Return (X, Y) of the center of cell containing provided text 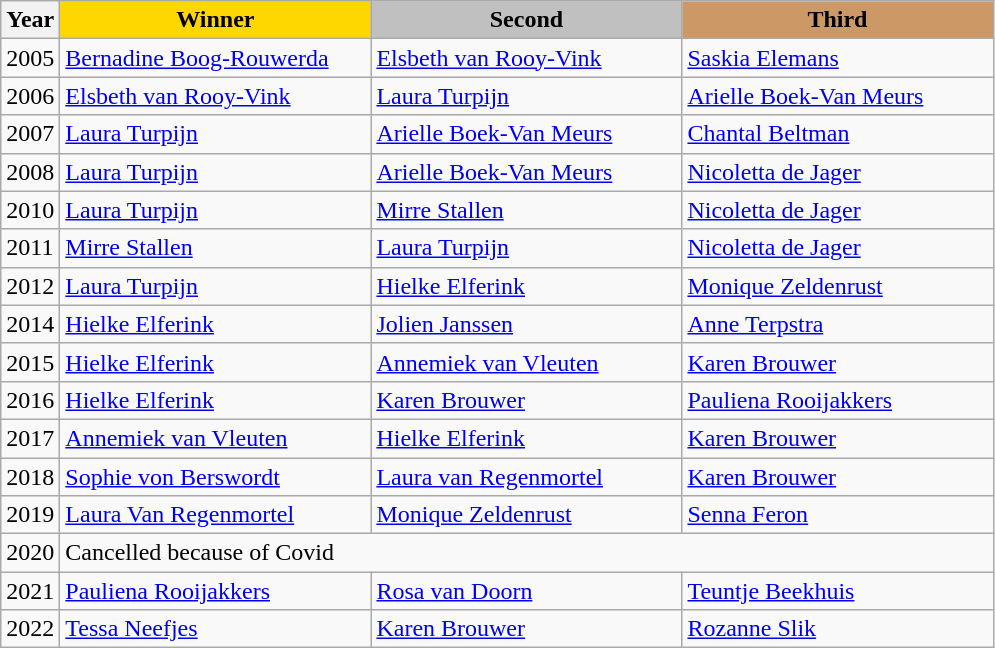
Teuntje Beekhuis (838, 591)
Winner (216, 20)
2015 (30, 362)
2005 (30, 58)
Jolien Janssen (526, 324)
2021 (30, 591)
Senna Feron (838, 515)
2008 (30, 172)
2016 (30, 400)
2018 (30, 477)
Rozanne Slik (838, 629)
Bernadine Boog-Rouwerda (216, 58)
Tessa Neefjes (216, 629)
2012 (30, 286)
Anne Terpstra (838, 324)
Rosa van Doorn (526, 591)
Laura van Regenmortel (526, 477)
Sophie von Berswordt (216, 477)
Saskia Elemans (838, 58)
Second (526, 20)
2007 (30, 134)
Year (30, 20)
2019 (30, 515)
Laura Van Regenmortel (216, 515)
2017 (30, 438)
Cancelled because of Covid (526, 553)
2020 (30, 553)
Chantal Beltman (838, 134)
2006 (30, 96)
2010 (30, 210)
2011 (30, 248)
2014 (30, 324)
2022 (30, 629)
Third (838, 20)
